Provide the (x, y) coordinate of the cell's center where the given text is located.  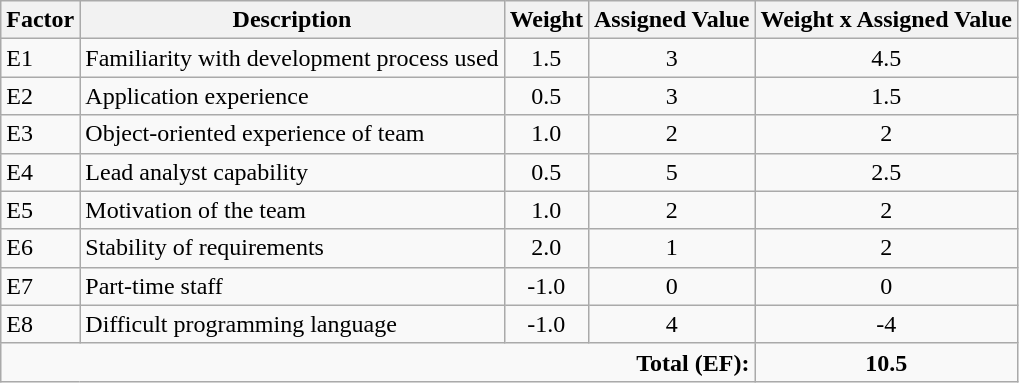
E4 (40, 172)
Weight (546, 20)
E2 (40, 96)
Weight x Assigned Value (886, 20)
Familiarity with development process used (292, 58)
Object-oriented experience of team (292, 134)
E5 (40, 210)
Difficult programming language (292, 324)
E3 (40, 134)
Factor (40, 20)
2.0 (546, 248)
10.5 (886, 362)
Lead analyst capability (292, 172)
Description (292, 20)
5 (671, 172)
4.5 (886, 58)
2.5 (886, 172)
E6 (40, 248)
Application experience (292, 96)
Stability of requirements (292, 248)
E1 (40, 58)
Motivation of the team (292, 210)
Part-time staff (292, 286)
Assigned Value (671, 20)
E7 (40, 286)
Total (EF): (378, 362)
4 (671, 324)
1 (671, 248)
-4 (886, 324)
E8 (40, 324)
